Determine the [X, Y] coordinate at the center of the cell enclosing the given text.  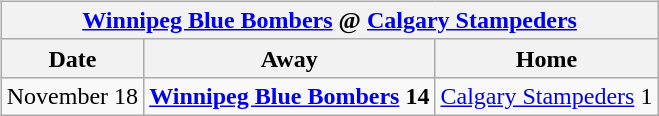
Winnipeg Blue Bombers 14 [290, 96]
Winnipeg Blue Bombers @ Calgary Stampeders [330, 20]
Home [546, 58]
Calgary Stampeders 1 [546, 96]
Away [290, 58]
November 18 [72, 96]
Date [72, 58]
